Return (X, Y) of the center of cell containing provided text 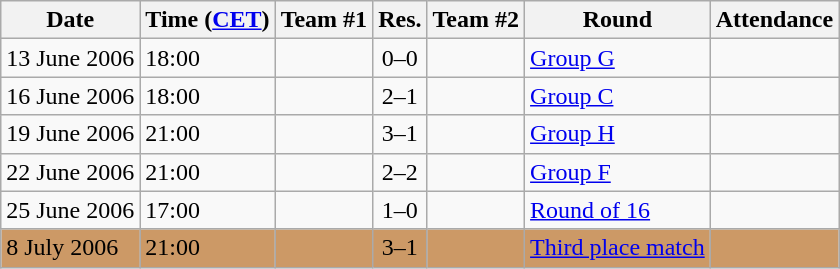
Attendance (774, 20)
2–1 (400, 96)
2–2 (400, 172)
Time (CET) (208, 20)
25 June 2006 (70, 210)
Date (70, 20)
Group G (618, 58)
Third place match (618, 248)
1–0 (400, 210)
8 July 2006 (70, 248)
13 June 2006 (70, 58)
22 June 2006 (70, 172)
Team #2 (476, 20)
17:00 (208, 210)
0–0 (400, 58)
19 June 2006 (70, 134)
Round (618, 20)
Group F (618, 172)
Group C (618, 96)
Res. (400, 20)
Group H (618, 134)
Round of 16 (618, 210)
16 June 2006 (70, 96)
Team #1 (324, 20)
